Search for the cell housing the specified text and yield its [X, Y] center coordinate. 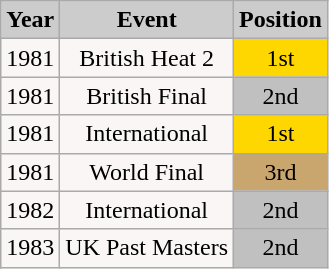
Year [30, 20]
1983 [30, 248]
British Heat 2 [147, 58]
World Final [147, 172]
British Final [147, 96]
Event [147, 20]
UK Past Masters [147, 248]
1982 [30, 210]
3rd [281, 172]
Position [281, 20]
